Provide the (x, y) coordinate of the cell's center where the given text is located.  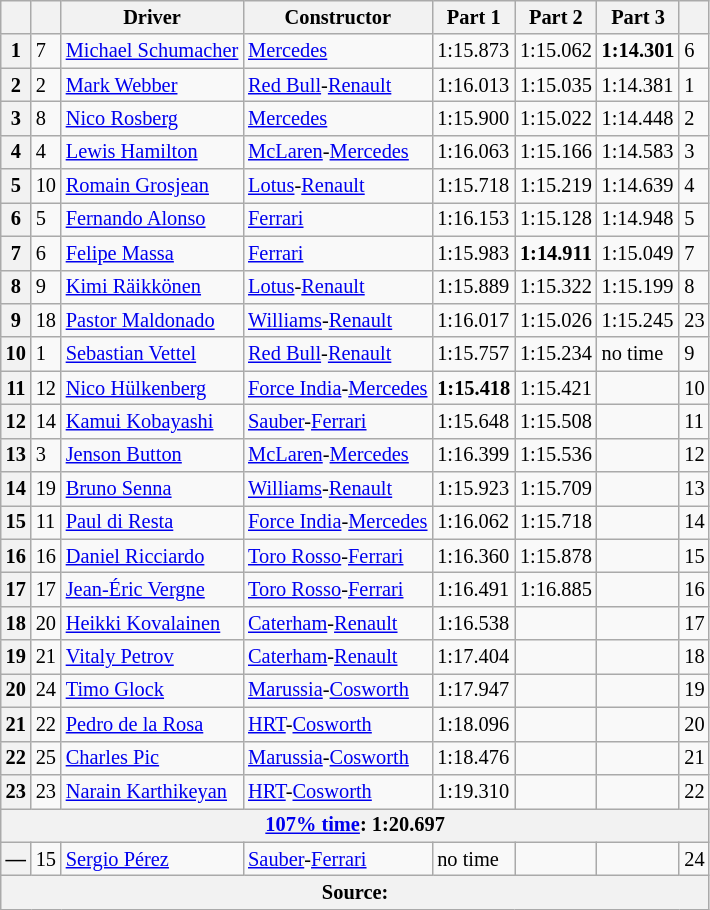
Nico Rosberg (152, 118)
Part 1 (474, 17)
Driver (152, 17)
Kimi Räikkönen (152, 287)
1:15.923 (474, 489)
1:15.983 (474, 253)
Michael Schumacher (152, 51)
Part 3 (638, 17)
Romain Grosjean (152, 186)
1:16.399 (474, 455)
1:15.245 (638, 320)
1:15.648 (474, 421)
Daniel Ricciardo (152, 556)
1:16.153 (474, 219)
107% time: 1:20.697 (356, 825)
1:15.900 (474, 118)
1:15.709 (556, 489)
1:15.128 (556, 219)
Pedro de la Rosa (152, 724)
— (16, 859)
1:15.418 (474, 388)
1:15.062 (556, 51)
1:15.219 (556, 186)
1:17.404 (474, 657)
1:15.757 (474, 354)
1:16.062 (474, 522)
Part 2 (556, 17)
1:15.035 (556, 85)
1:16.063 (474, 152)
1:16.538 (474, 623)
Constructor (338, 17)
Paul di Resta (152, 522)
1:15.322 (556, 287)
1:16.885 (556, 589)
Heikki Kovalainen (152, 623)
1:14.381 (638, 85)
Jenson Button (152, 455)
1:16.017 (474, 320)
1:15.234 (556, 354)
1:16.013 (474, 85)
1:15.889 (474, 287)
1:18.096 (474, 724)
Kamui Kobayashi (152, 421)
1:16.491 (474, 589)
1:15.199 (638, 287)
Mark Webber (152, 85)
1:15.022 (556, 118)
1:15.873 (474, 51)
Vitaly Petrov (152, 657)
1:14.448 (638, 118)
1:19.310 (474, 791)
Sebastian Vettel (152, 354)
1:18.476 (474, 758)
25 (46, 758)
1:15.026 (556, 320)
1:14.948 (638, 219)
1:14.639 (638, 186)
Narain Karthikeyan (152, 791)
1:14.301 (638, 51)
Bruno Senna (152, 489)
1:15.878 (556, 556)
Lewis Hamilton (152, 152)
Pastor Maldonado (152, 320)
1:15.166 (556, 152)
Fernando Alonso (152, 219)
1:17.947 (474, 690)
1:14.911 (556, 253)
Timo Glock (152, 690)
Charles Pic (152, 758)
Source: (356, 892)
Jean-Éric Vergne (152, 589)
1:15.508 (556, 421)
1:15.421 (556, 388)
Nico Hülkenberg (152, 388)
Felipe Massa (152, 253)
Sergio Pérez (152, 859)
1:14.583 (638, 152)
1:15.049 (638, 253)
1:15.536 (556, 455)
1:16.360 (474, 556)
